Detect which cell encompasses the target text, then output its [X, Y] center coordinate. 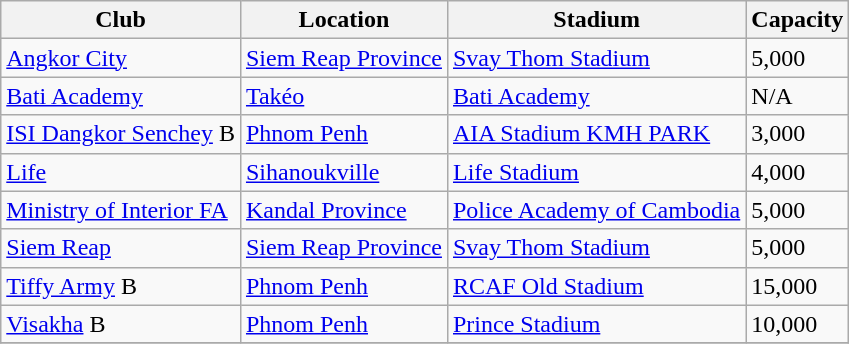
Kandal Province [344, 210]
Police Academy of Cambodia [596, 210]
Stadium [596, 20]
Club [121, 20]
4,000 [798, 172]
Angkor City [121, 58]
Ministry of Interior FA [121, 210]
Prince Stadium [596, 324]
AIA Stadium KMH PARK [596, 134]
ISI Dangkor Senchey B [121, 134]
3,000 [798, 134]
Siem Reap [121, 248]
Life [121, 172]
Capacity [798, 20]
Tiffy Army B [121, 286]
N/A [798, 96]
RCAF Old Stadium [596, 286]
Life Stadium [596, 172]
15,000 [798, 286]
Visakha B [121, 324]
10,000 [798, 324]
Sihanoukville [344, 172]
Takéo [344, 96]
Location [344, 20]
